Identify which cell holds the provided text, then report its (x, y) central coordinate. 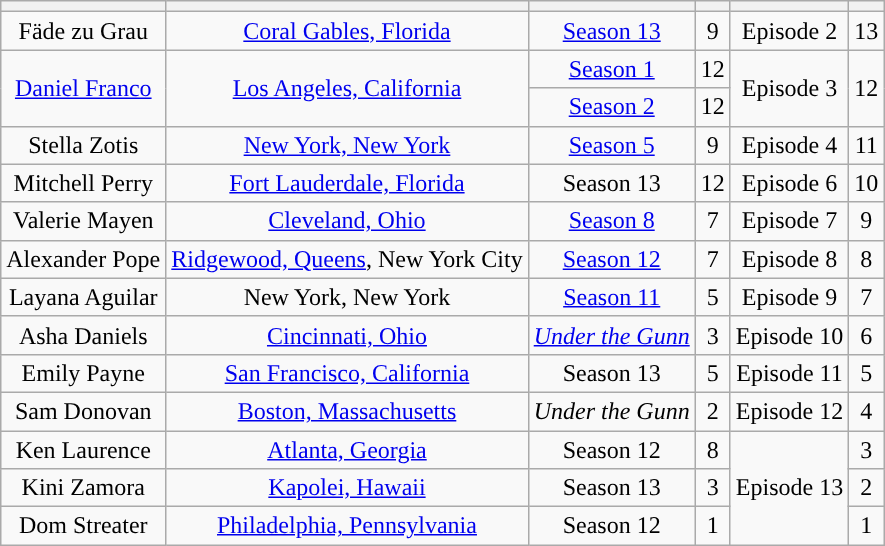
Season 2 (612, 107)
Cleveland, Ohio (347, 221)
Episode 4 (789, 145)
Fäde zu Grau (84, 31)
Episode 12 (789, 411)
Coral Gables, Florida (347, 31)
Fort Lauderdale, Florida (347, 183)
Kapolei, Hawaii (347, 488)
13 (866, 31)
Philadelphia, Pennsylvania (347, 526)
4 (866, 411)
Episode 7 (789, 221)
Kini Zamora (84, 488)
Atlanta, Georgia (347, 449)
Sam Donovan (84, 411)
Emily Payne (84, 373)
10 (866, 183)
Cincinnati, Ohio (347, 335)
Season 8 (612, 221)
6 (866, 335)
Boston, Massachusetts (347, 411)
Season 1 (612, 69)
Mitchell Perry (84, 183)
Alexander Pope (84, 259)
Ken Laurence (84, 449)
Episode 3 (789, 88)
Asha Daniels (84, 335)
Episode 8 (789, 259)
Episode 11 (789, 373)
Dom Streater (84, 526)
11 (866, 145)
Episode 13 (789, 487)
Daniel Franco (84, 88)
Episode 6 (789, 183)
Los Angeles, California (347, 88)
Stella Zotis (84, 145)
Season 5 (612, 145)
Valerie Mayen (84, 221)
Episode 2 (789, 31)
San Francisco, California (347, 373)
Ridgewood, Queens, New York City (347, 259)
Episode 9 (789, 297)
Season 11 (612, 297)
Layana Aguilar (84, 297)
Episode 10 (789, 335)
